Return the [X, Y] coordinate for the center point of the cell that contains the specified text.  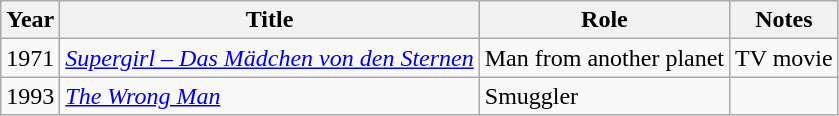
Notes [784, 20]
1993 [30, 96]
TV movie [784, 58]
Supergirl – Das Mädchen von den Sternen [270, 58]
Title [270, 20]
Year [30, 20]
Role [604, 20]
The Wrong Man [270, 96]
Man from another planet [604, 58]
1971 [30, 58]
Smuggler [604, 96]
